Return [X, Y] of the center of cell containing provided text 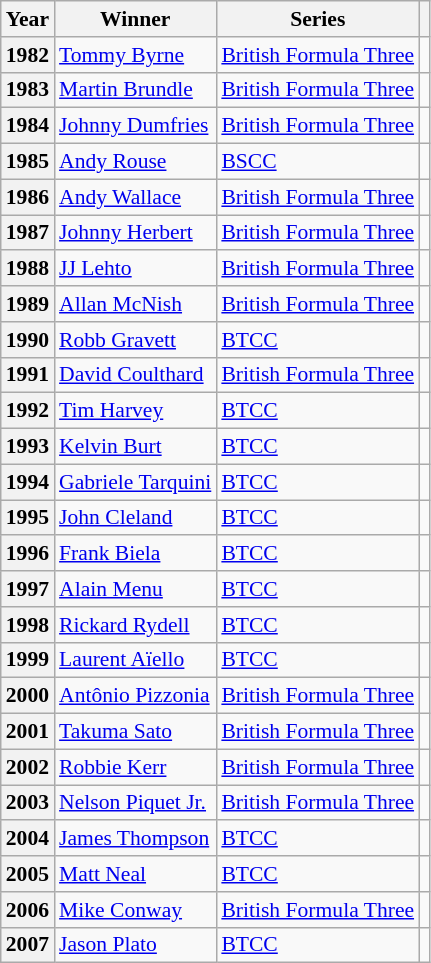
1985 [28, 162]
Tommy Byrne [135, 55]
BSCC [318, 162]
Matt Neal [135, 874]
Robb Gravett [135, 340]
1990 [28, 340]
Nelson Piquet Jr. [135, 803]
1982 [28, 55]
Allan McNish [135, 304]
John Cleland [135, 518]
Tim Harvey [135, 411]
2006 [28, 910]
Robbie Kerr [135, 767]
1984 [28, 126]
Laurent Aïello [135, 660]
Martin Brundle [135, 90]
2002 [28, 767]
1987 [28, 233]
1991 [28, 375]
2000 [28, 696]
1989 [28, 304]
Takuma Sato [135, 732]
1986 [28, 197]
1993 [28, 447]
1998 [28, 625]
Andy Rouse [135, 162]
Winner [135, 19]
1995 [28, 518]
JJ Lehto [135, 269]
Antônio Pizzonia [135, 696]
1997 [28, 589]
James Thompson [135, 839]
Rickard Rydell [135, 625]
Alain Menu [135, 589]
1999 [28, 660]
1992 [28, 411]
Kelvin Burt [135, 447]
Jason Plato [135, 945]
2003 [28, 803]
2005 [28, 874]
1983 [28, 90]
Frank Biela [135, 554]
1994 [28, 482]
Year [28, 19]
1988 [28, 269]
Series [318, 19]
2004 [28, 839]
Andy Wallace [135, 197]
Johnny Dumfries [135, 126]
Mike Conway [135, 910]
Gabriele Tarquini [135, 482]
Johnny Herbert [135, 233]
David Coulthard [135, 375]
2001 [28, 732]
1996 [28, 554]
2007 [28, 945]
